For the text-containing cell, return its midpoint in (x, y) coordinate format. 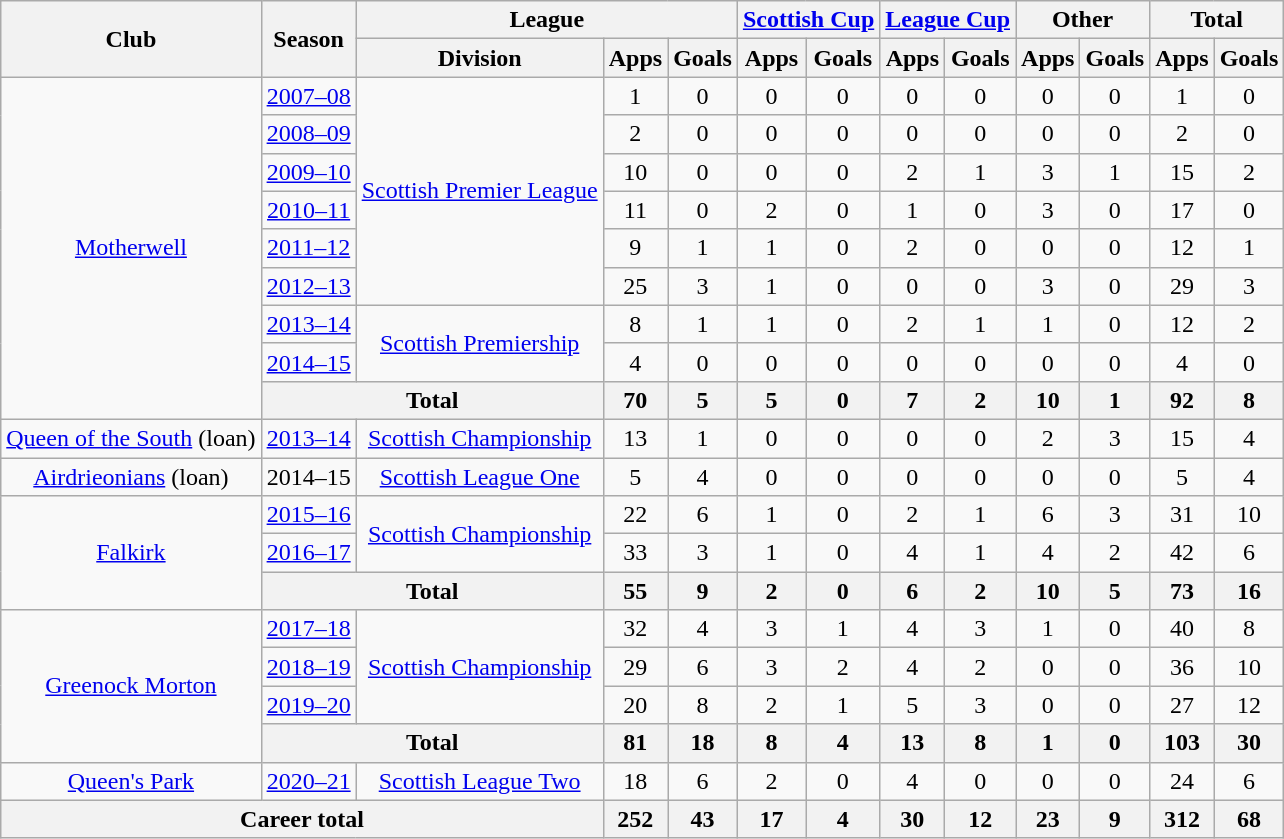
27 (1182, 705)
81 (635, 743)
24 (1182, 781)
2007–08 (308, 96)
2011–12 (308, 248)
2020–21 (308, 781)
73 (1182, 591)
32 (635, 629)
Queen's Park (131, 781)
2009–10 (308, 172)
2017–18 (308, 629)
Other (1083, 20)
40 (1182, 629)
Motherwell (131, 248)
League (546, 20)
Season (308, 39)
Scottish League One (480, 477)
11 (635, 210)
2008–09 (308, 134)
55 (635, 591)
2015–16 (308, 515)
Falkirk (131, 553)
Queen of the South (loan) (131, 438)
252 (635, 819)
Club (131, 39)
312 (1182, 819)
Scottish Premier League (480, 191)
16 (1249, 591)
42 (1182, 553)
20 (635, 705)
36 (1182, 667)
Scottish Premiership (480, 343)
2019–20 (308, 705)
2010–11 (308, 210)
Scottish Cup (808, 20)
2018–19 (308, 667)
League Cup (948, 20)
43 (703, 819)
25 (635, 286)
Career total (302, 819)
2012–13 (308, 286)
Scottish League Two (480, 781)
Division (480, 58)
103 (1182, 743)
22 (635, 515)
92 (1182, 400)
23 (1048, 819)
2016–17 (308, 553)
70 (635, 400)
Greenock Morton (131, 686)
31 (1182, 515)
7 (912, 400)
68 (1249, 819)
33 (635, 553)
Airdrieonians (loan) (131, 477)
